Output the [x, y] coordinate of the center of the cell containing the given text.  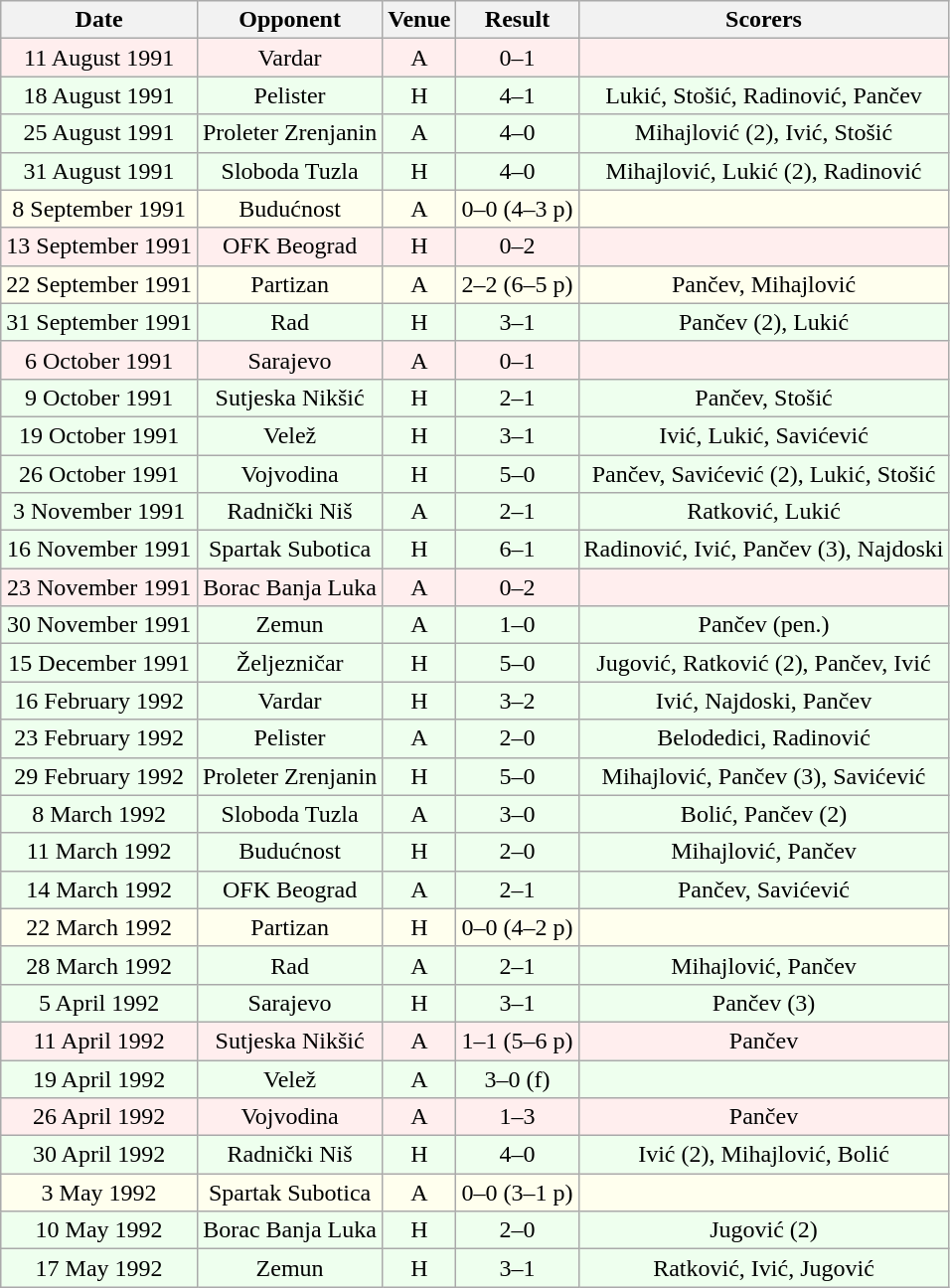
Radinović, Ivić, Pančev (3), Najdoski [763, 550]
Ivić, Lukić, Savićević [763, 435]
Jugović, Ratković (2), Pančev, Ivić [763, 663]
3 May 1992 [99, 1193]
Pančev, Savićević (2), Lukić, Stošić [763, 474]
8 September 1991 [99, 209]
Bolić, Pančev (2) [763, 814]
Result [517, 20]
19 October 1991 [99, 435]
29 February 1992 [99, 776]
26 October 1991 [99, 474]
13 September 1991 [99, 246]
16 November 1991 [99, 550]
25 August 1991 [99, 133]
14 March 1992 [99, 889]
Belodedici, Radinović [763, 738]
1–3 [517, 1117]
31 August 1991 [99, 171]
5 April 1992 [99, 1003]
Ratković, Ivić, Jugović [763, 1268]
3 November 1991 [99, 512]
23 February 1992 [99, 738]
Pančev, Mihajlović [763, 284]
4–1 [517, 95]
Željezničar [289, 663]
Mihajlović (2), Ivić, Stošić [763, 133]
1–0 [517, 625]
16 February 1992 [99, 701]
10 May 1992 [99, 1230]
6 October 1991 [99, 360]
11 April 1992 [99, 1041]
11 March 1992 [99, 852]
31 September 1991 [99, 322]
Lukić, Stošić, Radinović, Pančev [763, 95]
23 November 1991 [99, 587]
Venue [419, 20]
28 March 1992 [99, 965]
6–1 [517, 550]
Ratković, Lukić [763, 512]
0–0 (3–1 p) [517, 1193]
Pančev, Stošić [763, 398]
11 August 1991 [99, 58]
15 December 1991 [99, 663]
3–2 [517, 701]
2–2 (6–5 p) [517, 284]
Ivić, Najdoski, Pančev [763, 701]
26 April 1992 [99, 1117]
0–0 (4–2 p) [517, 927]
Pančev (pen.) [763, 625]
Mihajlović, Pančev (3), Savićević [763, 776]
30 November 1991 [99, 625]
Pančev (3) [763, 1003]
0–0 (4–3 p) [517, 209]
22 September 1991 [99, 284]
3–0 [517, 814]
Jugović (2) [763, 1230]
22 March 1992 [99, 927]
30 April 1992 [99, 1155]
8 March 1992 [99, 814]
Pančev (2), Lukić [763, 322]
Mihajlović, Lukić (2), Radinović [763, 171]
18 August 1991 [99, 95]
Pančev, Savićević [763, 889]
9 October 1991 [99, 398]
3–0 (f) [517, 1078]
1–1 (5–6 p) [517, 1041]
Date [99, 20]
Ivić (2), Mihajlović, Bolić [763, 1155]
Scorers [763, 20]
19 April 1992 [99, 1078]
Opponent [289, 20]
17 May 1992 [99, 1268]
